Detect which cell encompasses the target text, then output its [X, Y] center coordinate. 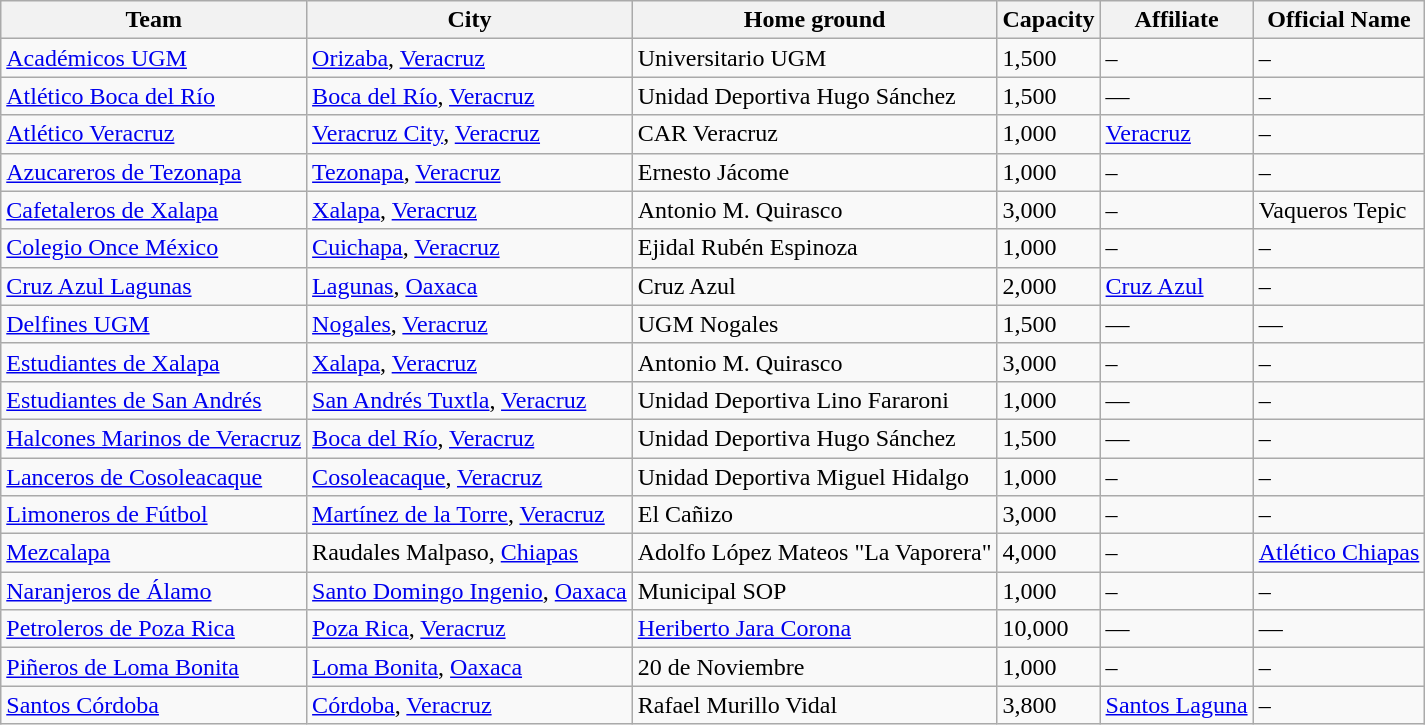
Vaqueros Tepic [1339, 210]
Piñeros de Loma Bonita [154, 667]
Colegio Once México [154, 248]
Nogales, Veracruz [470, 324]
Académicos UGM [154, 58]
Unidad Deportiva Lino Fararoni [814, 400]
Veracruz [1176, 134]
Raudales Malpaso, Chiapas [470, 553]
Poza Rica, Veracruz [470, 629]
Córdoba, Veracruz [470, 705]
Cuichapa, Veracruz [470, 248]
Lanceros de Cosoleacaque [154, 477]
Santo Domingo Ingenio, Oaxaca [470, 591]
Heriberto Jara Corona [814, 629]
Santos Córdoba [154, 705]
Cruz Azul Lagunas [154, 286]
Atlético Chiapas [1339, 553]
Adolfo López Mateos "La Vaporera" [814, 553]
Limoneros de Fútbol [154, 515]
Tezonapa, Veracruz [470, 172]
10,000 [1048, 629]
Team [154, 20]
Delfines UGM [154, 324]
Atlético Boca del Río [154, 96]
Rafael Murillo Vidal [814, 705]
Unidad Deportiva Miguel Hidalgo [814, 477]
Atlético Veracruz [154, 134]
UGM Nogales [814, 324]
Cafetaleros de Xalapa [154, 210]
Lagunas, Oaxaca [470, 286]
Home ground [814, 20]
San Andrés Tuxtla, Veracruz [470, 400]
Mezcalapa [154, 553]
CAR Veracruz [814, 134]
Ernesto Jácome [814, 172]
City [470, 20]
3,800 [1048, 705]
Estudiantes de San Andrés [154, 400]
Azucareros de Tezonapa [154, 172]
Universitario UGM [814, 58]
Veracruz City, Veracruz [470, 134]
Affiliate [1176, 20]
Orizaba, Veracruz [470, 58]
4,000 [1048, 553]
Santos Laguna [1176, 705]
Petroleros de Poza Rica [154, 629]
Cosoleacaque, Veracruz [470, 477]
El Cañizo [814, 515]
2,000 [1048, 286]
20 de Noviembre [814, 667]
Ejidal Rubén Espinoza [814, 248]
Municipal SOP [814, 591]
Martínez de la Torre, Veracruz [470, 515]
Capacity [1048, 20]
Loma Bonita, Oaxaca [470, 667]
Naranjeros de Álamo [154, 591]
Official Name [1339, 20]
Halcones Marinos de Veracruz [154, 438]
Estudiantes de Xalapa [154, 362]
